Capture the cell that displays the provided text and extract its [X, Y] central coordinate. 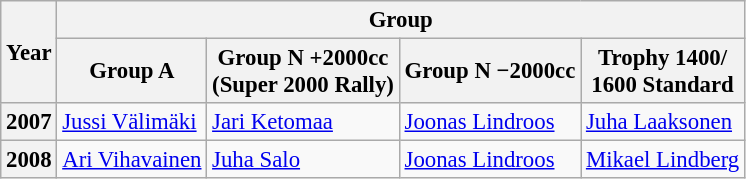
Group A [132, 72]
Juha Salo [303, 160]
Group [401, 20]
Jari Ketomaa [303, 122]
Group N +2000cc(Super 2000 Rally) [303, 72]
Year [29, 52]
Jussi Välimäki [132, 122]
Ari Vihavainen [132, 160]
2008 [29, 160]
Mikael Lindberg [663, 160]
Juha Laaksonen [663, 122]
Group N −2000cc [490, 72]
2007 [29, 122]
Trophy 1400/1600 Standard [663, 72]
